Find where the given text appears and provide that cell's center as [X, Y] coordinate. 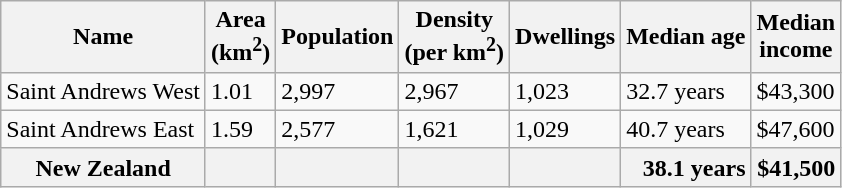
Medianincome [796, 37]
1,029 [566, 129]
$43,300 [796, 91]
Saint Andrews East [104, 129]
38.1 years [686, 167]
1,023 [566, 91]
32.7 years [686, 91]
New Zealand [104, 167]
Density(per km2) [454, 37]
1,621 [454, 129]
$41,500 [796, 167]
Dwellings [566, 37]
2,997 [338, 91]
2,577 [338, 129]
Saint Andrews West [104, 91]
40.7 years [686, 129]
Median age [686, 37]
1.01 [240, 91]
$47,600 [796, 129]
Name [104, 37]
Area(km2) [240, 37]
Population [338, 37]
2,967 [454, 91]
1.59 [240, 129]
